Determine the [X, Y] coordinate at the center of the cell enclosing the given text.  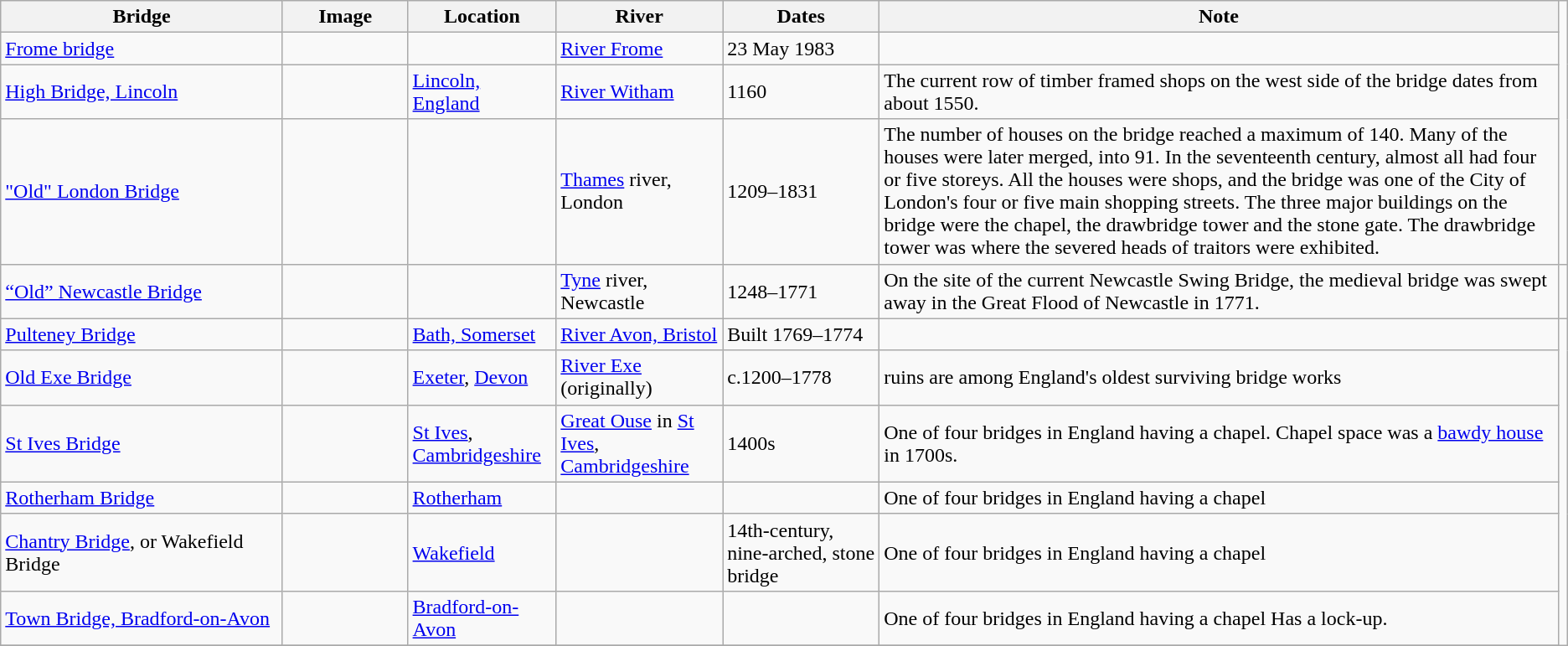
River [640, 17]
Frome bridge [142, 49]
Exeter, Devon [482, 377]
Wakefield [482, 552]
One of four bridges in England having a chapel Has a lock-up. [1219, 618]
Built 1769–1774 [801, 334]
Great Ouse in St Ives, Cambridgeshire [640, 443]
ruins are among England's oldest surviving bridge works [1219, 377]
1160 [801, 92]
Bradford-on-Avon [482, 618]
On the site of the current Newcastle Swing Bridge, the medieval bridge was swept away in the Great Flood of Newcastle in 1771. [1219, 292]
Image [345, 17]
Lincoln, England [482, 92]
River Avon, Bristol [640, 334]
1248–1771 [801, 292]
High Bridge, Lincoln [142, 92]
The current row of timber framed shops on the west side of the bridge dates from about 1550. [1219, 92]
One of four bridges in England having a chapel. Chapel space was a bawdy house in 1700s. [1219, 443]
St Ives Bridge [142, 443]
Tyne river, Newcastle [640, 292]
River Exe (originally) [640, 377]
Town Bridge, Bradford-on-Avon [142, 618]
Thames river, London [640, 191]
Rotherham [482, 498]
Pulteney Bridge [142, 334]
23 May 1983 [801, 49]
Bath, Somerset [482, 334]
1400s [801, 443]
"Old" London Bridge [142, 191]
River Witham [640, 92]
St Ives, Cambridgeshire [482, 443]
River Frome [640, 49]
1209–1831 [801, 191]
Bridge [142, 17]
“Old” Newcastle Bridge [142, 292]
Dates [801, 17]
14th-century, nine-arched, stone bridge [801, 552]
c.1200–1778 [801, 377]
Location [482, 17]
Rotherham Bridge [142, 498]
Note [1219, 17]
Old Exe Bridge [142, 377]
Chantry Bridge, or Wakefield Bridge [142, 552]
